Capture the cell that displays the provided text and extract its [x, y] central coordinate. 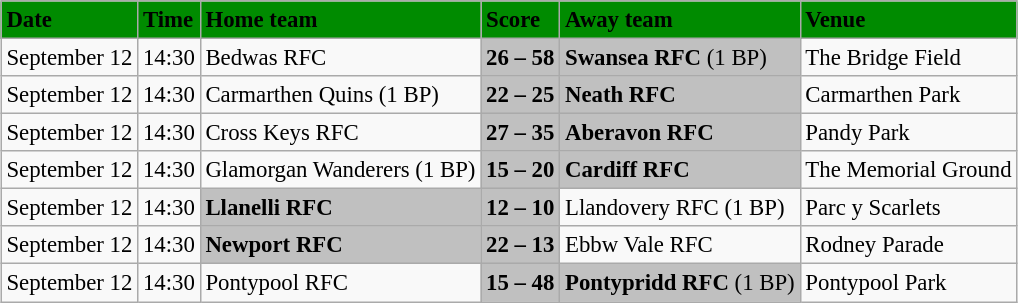
15 – 48 [520, 283]
Pontypool Park [908, 283]
15 – 20 [520, 170]
Llanelli RFC [340, 208]
Pandy Park [908, 133]
26 – 58 [520, 57]
Away team [680, 20]
Swansea RFC (1 BP) [680, 57]
Cross Keys RFC [340, 133]
Cardiff RFC [680, 170]
22 – 13 [520, 245]
Carmarthen Quins (1 BP) [340, 95]
Carmarthen Park [908, 95]
Score [520, 20]
Rodney Parade [908, 245]
12 – 10 [520, 208]
27 – 35 [520, 133]
Pontypool RFC [340, 283]
The Bridge Field [908, 57]
Venue [908, 20]
Parc y Scarlets [908, 208]
Date [69, 20]
22 – 25 [520, 95]
Neath RFC [680, 95]
Glamorgan Wanderers (1 BP) [340, 170]
Pontypridd RFC (1 BP) [680, 283]
Bedwas RFC [340, 57]
Llandovery RFC (1 BP) [680, 208]
Newport RFC [340, 245]
Time [170, 20]
The Memorial Ground [908, 170]
Ebbw Vale RFC [680, 245]
Home team [340, 20]
Aberavon RFC [680, 133]
